Search for the cell housing the specified text and yield its [X, Y] center coordinate. 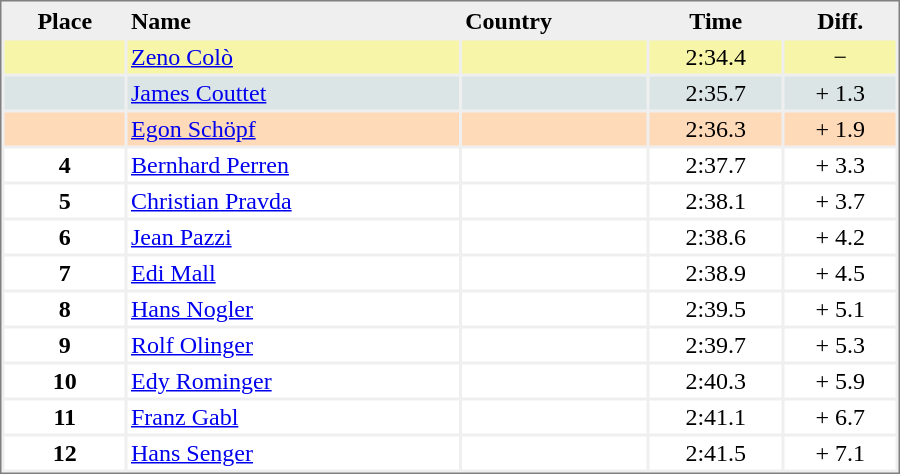
Name [294, 20]
2:39.7 [716, 344]
+ 1.9 [840, 128]
2:38.6 [716, 236]
+ 3.3 [840, 164]
Place [64, 20]
12 [64, 452]
+ 7.1 [840, 452]
2:37.7 [716, 164]
2:40.3 [716, 380]
Time [716, 20]
2:38.1 [716, 200]
2:41.5 [716, 452]
2:38.9 [716, 272]
2:35.7 [716, 92]
9 [64, 344]
11 [64, 416]
Franz Gabl [294, 416]
James Couttet [294, 92]
+ 4.2 [840, 236]
2:36.3 [716, 128]
Country [554, 20]
Egon Schöpf [294, 128]
+ 1.3 [840, 92]
4 [64, 164]
Jean Pazzi [294, 236]
+ 6.7 [840, 416]
Christian Pravda [294, 200]
Edi Mall [294, 272]
+ 5.1 [840, 308]
+ 3.7 [840, 200]
Rolf Olinger [294, 344]
Edy Rominger [294, 380]
Hans Nogler [294, 308]
7 [64, 272]
Zeno Colò [294, 56]
Hans Senger [294, 452]
8 [64, 308]
− [840, 56]
Diff. [840, 20]
Bernhard Perren [294, 164]
+ 5.3 [840, 344]
2:39.5 [716, 308]
10 [64, 380]
5 [64, 200]
+ 5.9 [840, 380]
2:41.1 [716, 416]
6 [64, 236]
+ 4.5 [840, 272]
2:34.4 [716, 56]
